Extract the [x, y] coordinate from the center of the cell holding the provided text.  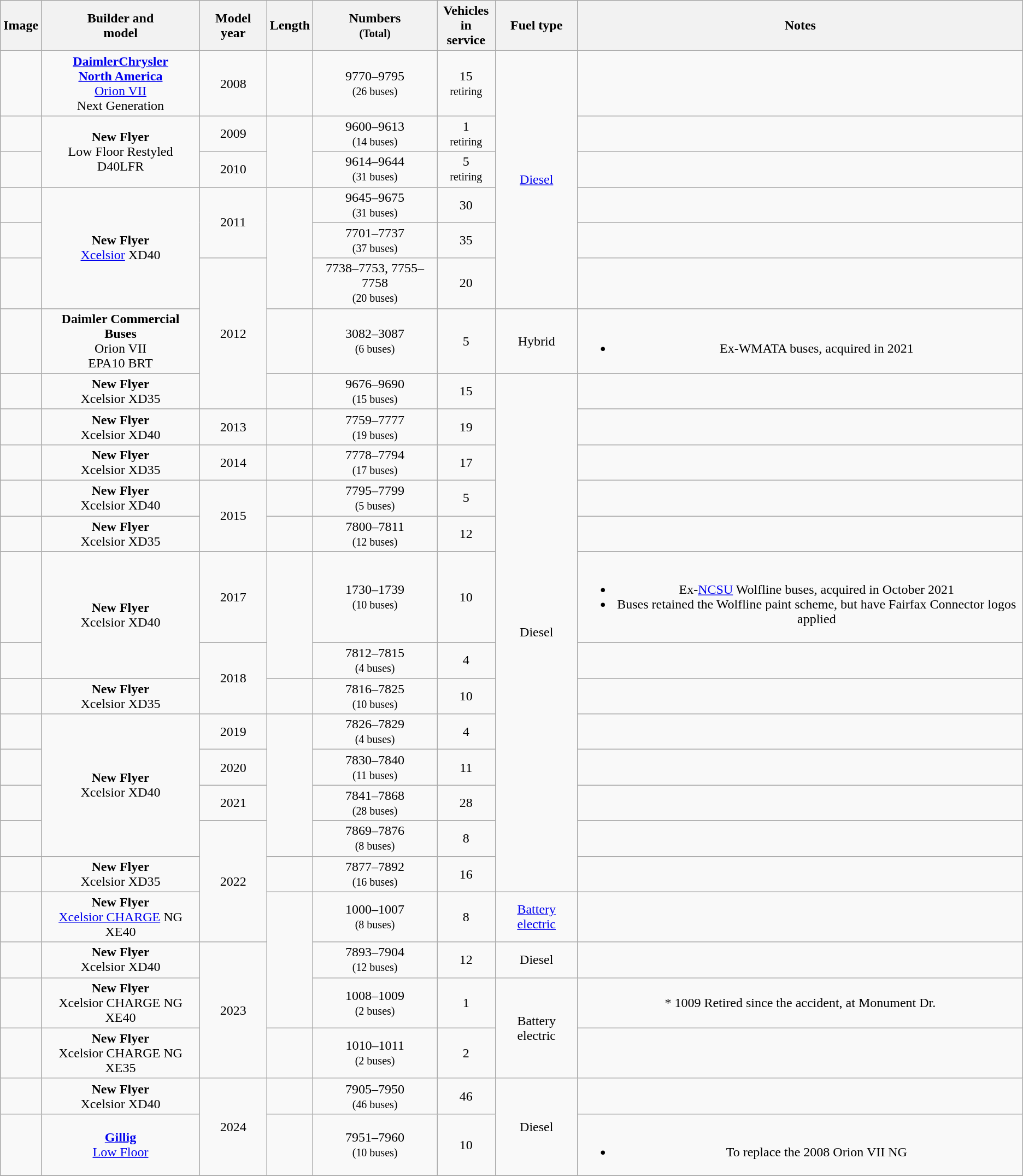
7812–7815(4 buses) [375, 660]
7778–7794(17 buses) [375, 463]
Hybrid [537, 341]
2 [466, 1053]
2021 [233, 803]
2022 [233, 881]
Gillig Low Floor [120, 1145]
1010–1011(2 buses) [375, 1053]
Length [290, 26]
7800–7811(12 buses) [375, 534]
Fuel type [537, 26]
Daimler Commercial BusesOrion VIIEPA10 BRT [120, 341]
1000–1007(8 buses) [375, 917]
46 [466, 1096]
9770–9795(26 buses) [375, 83]
2017 [233, 597]
7759–7777(19 buses) [375, 426]
Vehiclesin service [466, 26]
7826–7829(4 buses) [375, 732]
2019 [233, 732]
Numbers(Total) [375, 26]
7869–7876(8 buses) [375, 839]
1008–1009(2 buses) [375, 1003]
2015 [233, 516]
7951–7960(10 buses) [375, 1145]
16 [466, 874]
7877–7892(16 buses) [375, 874]
9614–9644(31 buses) [375, 169]
3082–3087(6 buses) [375, 341]
15retiring [466, 83]
DaimlerChryslerNorth AmericaOrion VIINext Generation [120, 83]
7795–7799(5 buses) [375, 498]
New FlyerXcelsior CHARGE NG XE35 [120, 1053]
15 [466, 391]
19 [466, 426]
2023 [233, 1010]
2011 [233, 223]
20 [466, 283]
2009 [233, 133]
1730–1739(10 buses) [375, 597]
1 [466, 1003]
9600–9613(14 buses) [375, 133]
Image [21, 26]
7830–7840(11 buses) [375, 768]
Ex-NCSU Wolfline buses, acquired in October 2021Buses retained the Wolfline paint scheme, but have Fairfax Connector logos applied [800, 597]
9645–9675(31 buses) [375, 204]
7816–7825(10 buses) [375, 697]
2024 [233, 1127]
28 [466, 803]
2012 [233, 334]
To replace the 2008 Orion VII NG [800, 1145]
Model year [233, 26]
Ex-WMATA buses, acquired in 2021 [800, 341]
5retiring [466, 169]
35 [466, 241]
2018 [233, 678]
* 1009 Retired since the accident, at Monument Dr. [800, 1003]
7841–7868(28 buses) [375, 803]
7738–7753, 7755–7758(20 buses) [375, 283]
9676–9690(15 buses) [375, 391]
17 [466, 463]
7701–7737(37 buses) [375, 241]
New FlyerLow Floor Restyled D40LFR [120, 151]
2013 [233, 426]
2010 [233, 169]
2020 [233, 768]
7905–7950(46 buses) [375, 1096]
Notes [800, 26]
1retiring [466, 133]
30 [466, 204]
Builder andmodel [120, 26]
11 [466, 768]
7893–7904(12 buses) [375, 960]
2008 [233, 83]
2014 [233, 463]
